Determine the [X, Y] coordinate at the center of the cell enclosing the given text.  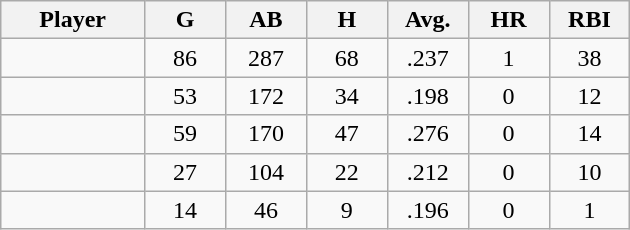
86 [186, 58]
104 [266, 172]
.196 [428, 210]
Player [73, 20]
53 [186, 96]
27 [186, 172]
172 [266, 96]
.237 [428, 58]
68 [346, 58]
.212 [428, 172]
287 [266, 58]
H [346, 20]
AB [266, 20]
12 [590, 96]
9 [346, 210]
46 [266, 210]
HR [508, 20]
G [186, 20]
.198 [428, 96]
170 [266, 134]
59 [186, 134]
RBI [590, 20]
22 [346, 172]
10 [590, 172]
Avg. [428, 20]
38 [590, 58]
47 [346, 134]
34 [346, 96]
.276 [428, 134]
